Identify which cell holds the provided text, then report its [x, y] central coordinate. 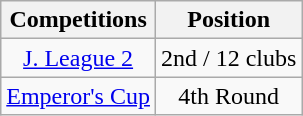
Position [228, 20]
J. League 2 [78, 58]
Emperor's Cup [78, 96]
Competitions [78, 20]
2nd / 12 clubs [228, 58]
4th Round [228, 96]
